Scan for the cell matching the given text and deliver its (x, y) coordinate at center. 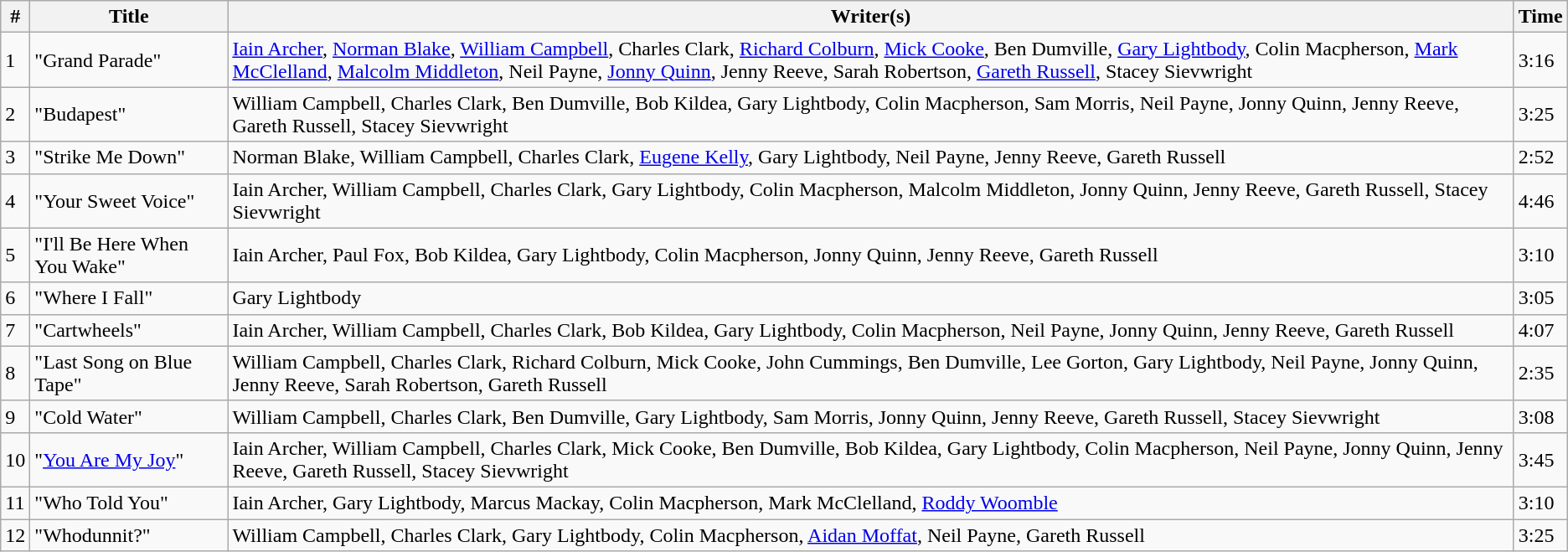
1 (15, 60)
"Budapest" (129, 114)
4:07 (1540, 330)
Iain Archer, Paul Fox, Bob Kildea, Gary Lightbody, Colin Macpherson, Jonny Quinn, Jenny Reeve, Gareth Russell (871, 255)
11 (15, 503)
8 (15, 374)
William Campbell, Charles Clark, Gary Lightbody, Colin Macpherson, Aidan Moffat, Neil Payne, Gareth Russell (871, 535)
# (15, 17)
4:46 (1540, 201)
7 (15, 330)
"I'll Be Here When You Wake" (129, 255)
"Your Sweet Voice" (129, 201)
"Strike Me Down" (129, 157)
"Grand Parade" (129, 60)
Iain Archer, Gary Lightbody, Marcus Mackay, Colin Macpherson, Mark McClelland, Roddy Woomble (871, 503)
"Who Told You" (129, 503)
3:08 (1540, 416)
Iain Archer, William Campbell, Charles Clark, Bob Kildea, Gary Lightbody, Colin Macpherson, Neil Payne, Jonny Quinn, Jenny Reeve, Gareth Russell (871, 330)
2:52 (1540, 157)
Title (129, 17)
10 (15, 459)
4 (15, 201)
Gary Lightbody (871, 298)
Writer(s) (871, 17)
"Where I Fall" (129, 298)
"Whodunnit?" (129, 535)
3:16 (1540, 60)
Time (1540, 17)
6 (15, 298)
2:35 (1540, 374)
5 (15, 255)
3:05 (1540, 298)
"Cold Water" (129, 416)
3 (15, 157)
9 (15, 416)
William Campbell, Charles Clark, Ben Dumville, Gary Lightbody, Sam Morris, Jonny Quinn, Jenny Reeve, Gareth Russell, Stacey Sievwright (871, 416)
Norman Blake, William Campbell, Charles Clark, Eugene Kelly, Gary Lightbody, Neil Payne, Jenny Reeve, Gareth Russell (871, 157)
"Last Song on Blue Tape" (129, 374)
"You Are My Joy" (129, 459)
3:45 (1540, 459)
12 (15, 535)
2 (15, 114)
"Cartwheels" (129, 330)
